Scan for the cell matching the given text and deliver its [x, y] coordinate at center. 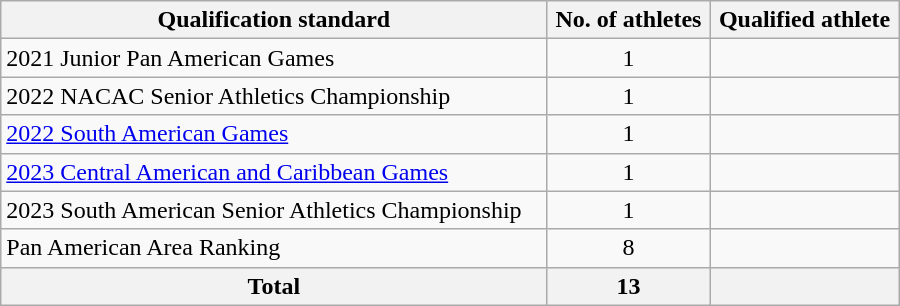
2023 Central American and Caribbean Games [274, 172]
Total [274, 286]
13 [628, 286]
8 [628, 248]
Qualification standard [274, 20]
2022 South American Games [274, 134]
Qualified athlete [804, 20]
2023 South American Senior Athletics Championship [274, 210]
2022 NACAC Senior Athletics Championship [274, 96]
No. of athletes [628, 20]
Pan American Area Ranking [274, 248]
2021 Junior Pan American Games [274, 58]
